From the cell containing the given text, extract its center point as [x, y] coordinate. 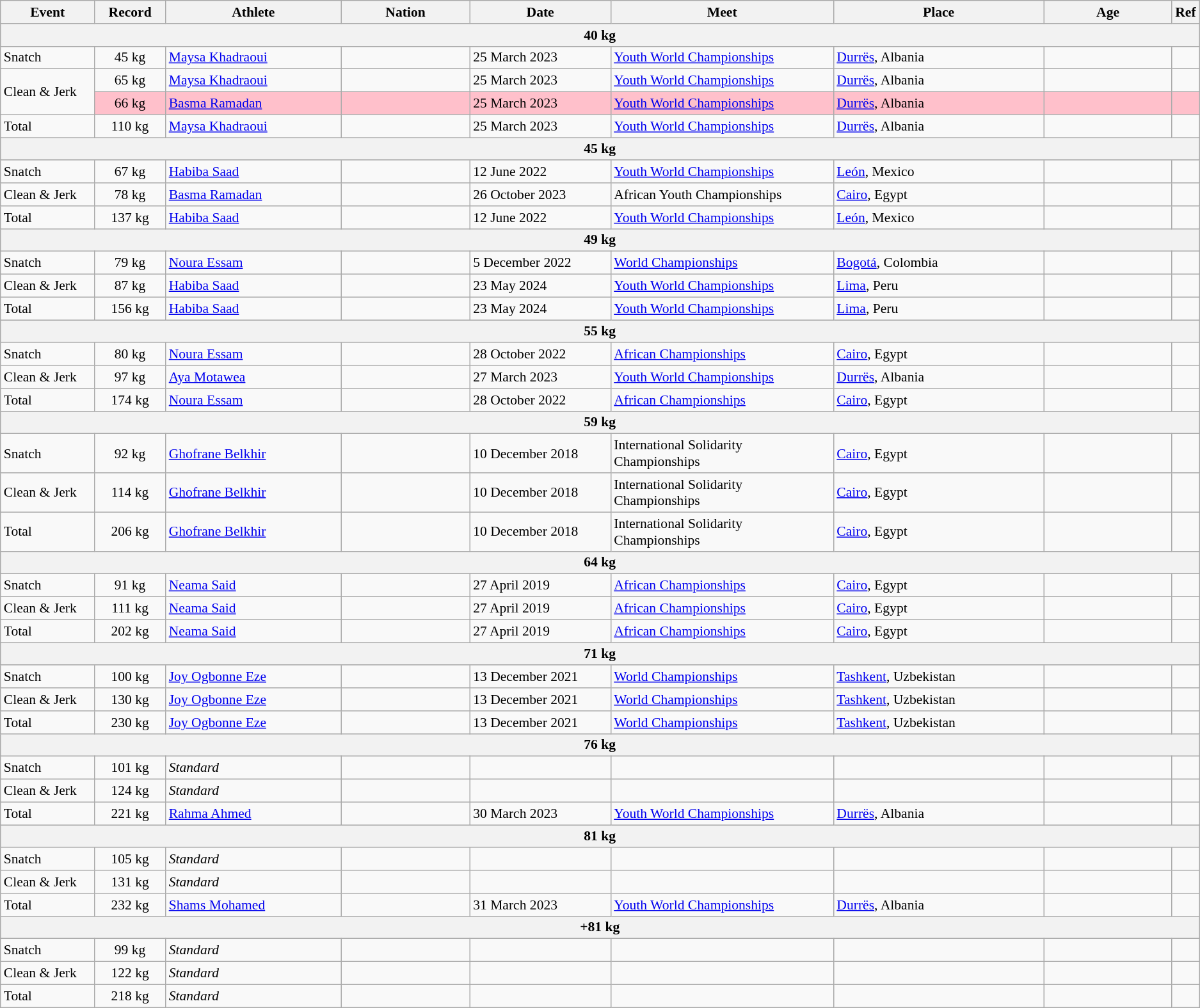
131 kg [131, 882]
80 kg [131, 355]
Record [131, 12]
78 kg [131, 195]
81 kg [600, 836]
Age [1108, 12]
27 March 2023 [540, 377]
79 kg [131, 263]
Nation [406, 12]
African Youth Championships [722, 195]
65 kg [131, 81]
202 kg [131, 631]
174 kg [131, 400]
230 kg [131, 723]
Athlete [253, 12]
206 kg [131, 531]
Meet [722, 12]
66 kg [131, 104]
Place [938, 12]
49 kg [600, 240]
59 kg [600, 422]
Event [47, 12]
64 kg [600, 563]
101 kg [131, 768]
110 kg [131, 126]
105 kg [131, 860]
Ref [1185, 12]
31 March 2023 [540, 905]
99 kg [131, 950]
232 kg [131, 905]
26 October 2023 [540, 195]
156 kg [131, 308]
130 kg [131, 700]
+81 kg [600, 927]
97 kg [131, 377]
114 kg [131, 493]
67 kg [131, 172]
76 kg [600, 745]
87 kg [131, 286]
55 kg [600, 332]
124 kg [131, 791]
40 kg [600, 35]
122 kg [131, 973]
218 kg [131, 996]
91 kg [131, 586]
92 kg [131, 453]
71 kg [600, 654]
111 kg [131, 609]
Shams Mohamed [253, 905]
Aya Motawea [253, 377]
137 kg [131, 218]
100 kg [131, 677]
Date [540, 12]
30 March 2023 [540, 813]
5 December 2022 [540, 263]
Rahma Ahmed [253, 813]
Bogotá, Colombia [938, 263]
221 kg [131, 813]
